Capture the cell that displays the provided text and extract its (X, Y) central coordinate. 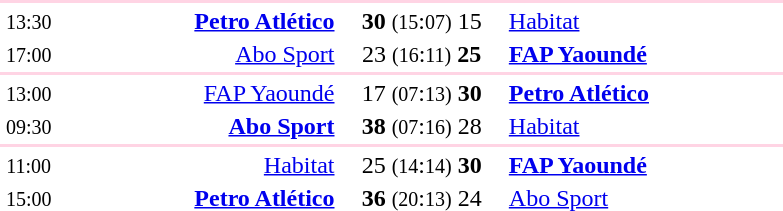
25 (14:14) 30 (422, 165)
11:00 (28, 165)
38 (07:16) 28 (422, 126)
23 (16:11) 25 (422, 54)
13:00 (28, 93)
30 (15:07) 15 (422, 21)
17 (07:13) 30 (422, 93)
17:00 (28, 54)
09:30 (28, 126)
13:30 (28, 21)
